Find where the given text appears and provide that cell's center as (x, y) coordinate. 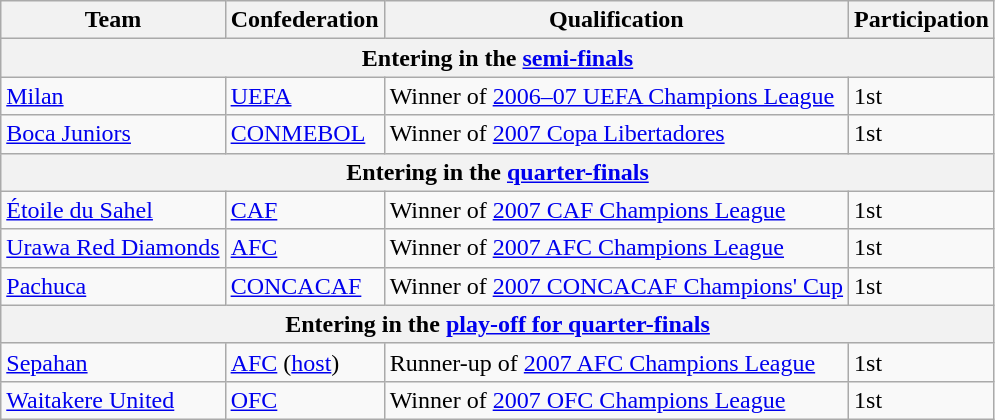
CONCACAF (304, 286)
Winner of 2006–07 UEFA Champions League (616, 96)
Qualification (616, 20)
Sepahan (113, 362)
Boca Juniors (113, 134)
Waitakere United (113, 400)
Participation (922, 20)
OFC (304, 400)
UEFA (304, 96)
Étoile du Sahel (113, 210)
Urawa Red Diamonds (113, 248)
Runner-up of 2007 AFC Champions League (616, 362)
Entering in the semi-finals (498, 58)
AFC (host) (304, 362)
Winner of 2007 CAF Champions League (616, 210)
CAF (304, 210)
AFC (304, 248)
Confederation (304, 20)
Entering in the play-off for quarter-finals (498, 324)
Winner of 2007 Copa Libertadores (616, 134)
Milan (113, 96)
CONMEBOL (304, 134)
Winner of 2007 AFC Champions League (616, 248)
Winner of 2007 OFC Champions League (616, 400)
Winner of 2007 CONCACAF Champions' Cup (616, 286)
Pachuca (113, 286)
Entering in the quarter-finals (498, 172)
Team (113, 20)
